Find where the given text appears and provide that cell's center as (X, Y) coordinate. 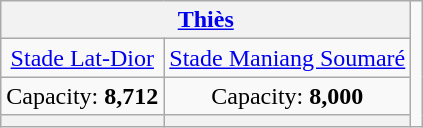
Capacity: 8,712 (82, 96)
Thiès (206, 20)
Stade Maniang Soumaré (288, 58)
Stade Lat-Dior (82, 58)
Capacity: 8,000 (288, 96)
